Return the (X, Y) coordinate for the center point of the cell that contains the specified text.  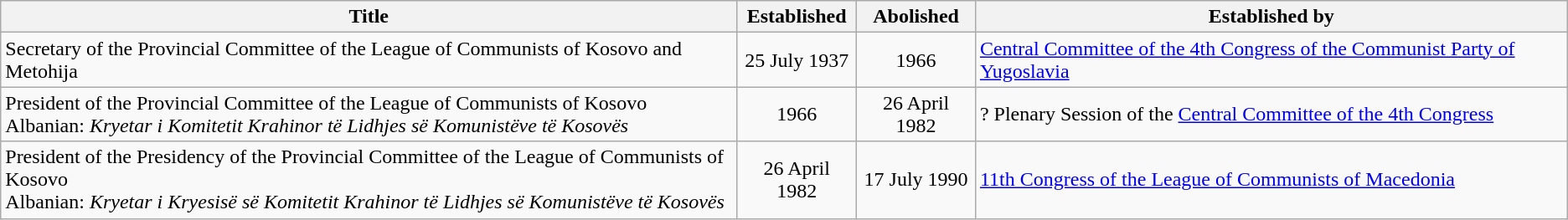
17 July 1990 (916, 180)
? Plenary Session of the Central Committee of the 4th Congress (1271, 114)
25 July 1937 (797, 60)
Title (369, 17)
Secretary of the Provincial Committee of the League of Communists of Kosovo and Metohija (369, 60)
Central Committee of the 4th Congress of the Communist Party of Yugoslavia (1271, 60)
Abolished (916, 17)
Established (797, 17)
11th Congress of the League of Communists of Macedonia (1271, 180)
Established by (1271, 17)
